Search for the cell housing the specified text and yield its [X, Y] center coordinate. 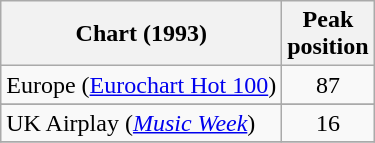
16 [328, 123]
Europe (Eurochart Hot 100) [142, 85]
Peakposition [328, 34]
87 [328, 85]
UK Airplay (Music Week) [142, 123]
Chart (1993) [142, 34]
